Capture the cell that displays the provided text and extract its (x, y) central coordinate. 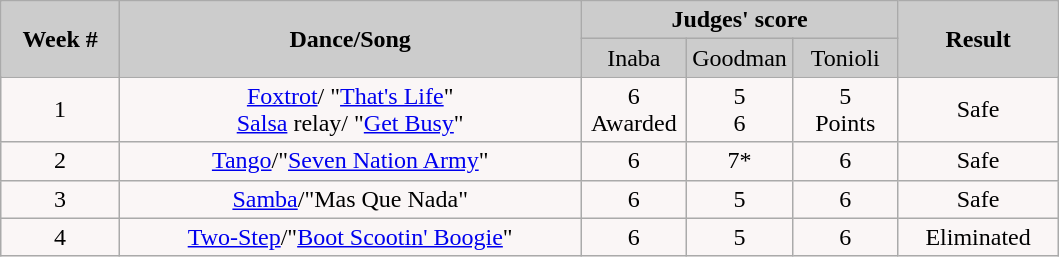
2 (60, 161)
Week # (60, 39)
5 Points (845, 110)
Tonioli (845, 58)
Two-Step/"Boot Scootin' Boogie" (350, 237)
1 (60, 110)
Dance/Song (350, 39)
Foxtrot/ "That's Life" Salsa relay/ "Get Busy" (350, 110)
Eliminated (978, 237)
5 6 (740, 110)
Judges' score (740, 20)
Result (978, 39)
7* (740, 161)
Inaba (634, 58)
3 (60, 199)
4 (60, 237)
Goodman (740, 58)
6 Awarded (634, 110)
Tango/"Seven Nation Army" (350, 161)
Samba/"Mas Que Nada" (350, 199)
